Capture the cell that displays the provided text and extract its (X, Y) central coordinate. 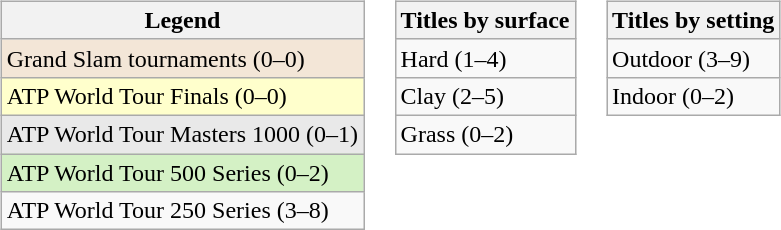
ATP World Tour 250 Series (3–8) (182, 211)
Grass (0–2) (485, 134)
Indoor (0–2) (694, 96)
Outdoor (3–9) (694, 58)
Titles by setting (694, 20)
Legend (182, 20)
ATP World Tour Masters 1000 (0–1) (182, 134)
Hard (1–4) (485, 58)
ATP World Tour Finals (0–0) (182, 96)
Grand Slam tournaments (0–0) (182, 58)
Clay (2–5) (485, 96)
ATP World Tour 500 Series (0–2) (182, 173)
Titles by surface (485, 20)
